Search for the cell housing the specified text and yield its (x, y) center coordinate. 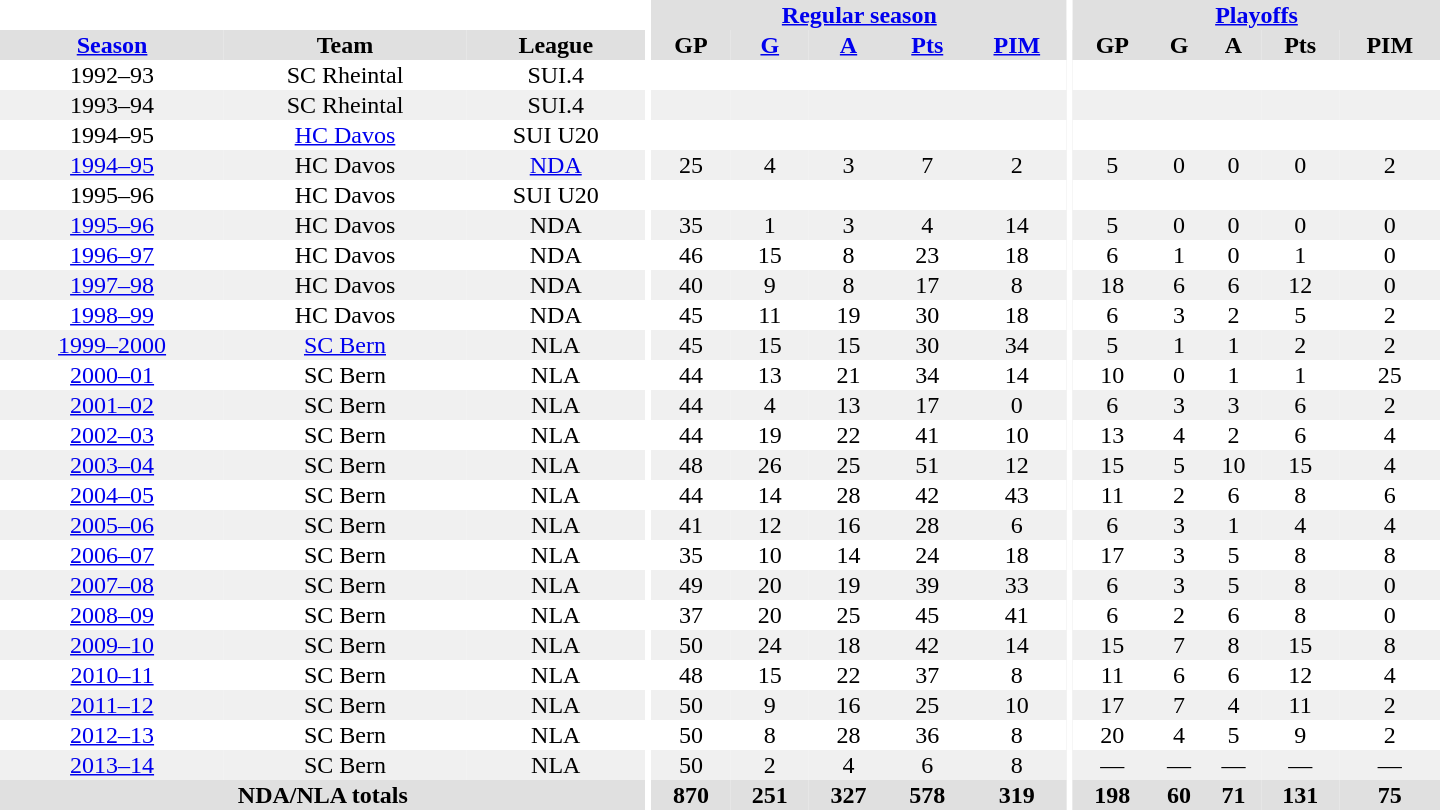
49 (692, 585)
2011–12 (112, 705)
1998–99 (112, 315)
26 (770, 465)
578 (928, 795)
2013–14 (112, 765)
1996–97 (112, 255)
870 (692, 795)
251 (770, 795)
46 (692, 255)
21 (848, 375)
Regular season (860, 15)
71 (1234, 795)
198 (1112, 795)
2005–06 (112, 525)
23 (928, 255)
75 (1390, 795)
319 (1017, 795)
NDA/NLA totals (323, 795)
1992–93 (112, 75)
Playoffs (1256, 15)
Team (345, 45)
2010–11 (112, 675)
2006–07 (112, 555)
51 (928, 465)
2003–04 (112, 465)
36 (928, 735)
2007–08 (112, 585)
2012–13 (112, 735)
327 (848, 795)
Season (112, 45)
2001–02 (112, 405)
131 (1300, 795)
39 (928, 585)
40 (692, 285)
1999–2000 (112, 345)
33 (1017, 585)
2009–10 (112, 645)
League (556, 45)
2008–09 (112, 615)
1993–94 (112, 105)
2002–03 (112, 435)
2004–05 (112, 495)
43 (1017, 495)
2000–01 (112, 375)
1997–98 (112, 285)
60 (1180, 795)
